Return the [x, y] coordinate for the center point of the cell that contains the specified text.  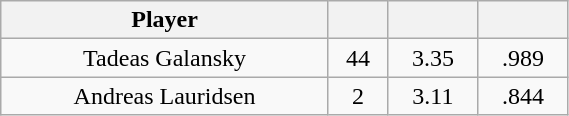
44 [358, 58]
.989 [523, 58]
3.35 [433, 58]
Andreas Lauridsen [165, 96]
2 [358, 96]
Tadeas Galansky [165, 58]
Player [165, 20]
3.11 [433, 96]
.844 [523, 96]
